Detect which cell encompasses the target text, then output its (X, Y) center coordinate. 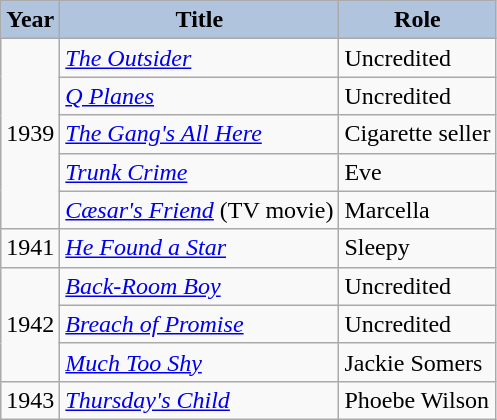
Thursday's Child (200, 400)
1943 (30, 400)
Breach of Promise (200, 324)
Jackie Somers (418, 362)
Sleepy (418, 248)
Title (200, 20)
1941 (30, 248)
The Outsider (200, 58)
Eve (418, 172)
1939 (30, 134)
He Found a Star (200, 248)
Year (30, 20)
Much Too Shy (200, 362)
Cigarette seller (418, 134)
Role (418, 20)
1942 (30, 324)
Q Planes (200, 96)
Back-Room Boy (200, 286)
The Gang's All Here (200, 134)
Cæsar's Friend (TV movie) (200, 210)
Phoebe Wilson (418, 400)
Marcella (418, 210)
Trunk Crime (200, 172)
